For the text-containing cell, return its midpoint in (x, y) coordinate format. 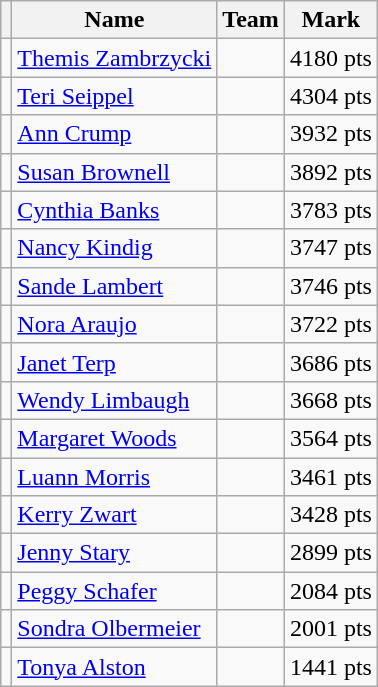
Jenny Stary (114, 553)
Nancy Kindig (114, 248)
2084 pts (330, 591)
1441 pts (330, 667)
Sande Lambert (114, 286)
3932 pts (330, 134)
Tonya Alston (114, 667)
4180 pts (330, 58)
3564 pts (330, 438)
Wendy Limbaugh (114, 400)
Nora Araujo (114, 324)
Margaret Woods (114, 438)
2899 pts (330, 553)
Cynthia Banks (114, 210)
Luann Morris (114, 477)
Susan Brownell (114, 172)
Ann Crump (114, 134)
3686 pts (330, 362)
3668 pts (330, 400)
Mark (330, 20)
Sondra Olbermeier (114, 629)
3892 pts (330, 172)
Team (251, 20)
4304 pts (330, 96)
3747 pts (330, 248)
3746 pts (330, 286)
Name (114, 20)
3783 pts (330, 210)
3461 pts (330, 477)
Teri Seippel (114, 96)
Kerry Zwart (114, 515)
Peggy Schafer (114, 591)
3722 pts (330, 324)
Janet Terp (114, 362)
Themis Zambrzycki (114, 58)
3428 pts (330, 515)
2001 pts (330, 629)
